Return the [X, Y] coordinate for the center point of the cell that contains the specified text.  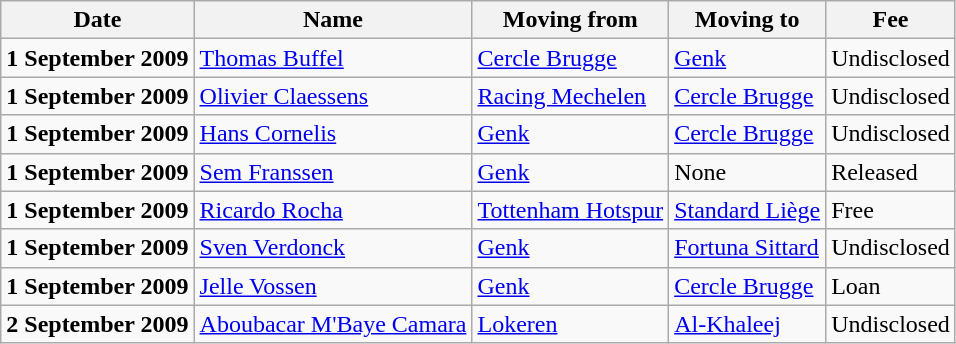
Olivier Claessens [333, 96]
Loan [891, 286]
2 September 2009 [98, 324]
Lokeren [570, 324]
Thomas Buffel [333, 58]
Tottenham Hotspur [570, 210]
Standard Liège [748, 210]
Sem Franssen [333, 172]
Aboubacar M'Baye Camara [333, 324]
Moving from [570, 20]
Moving to [748, 20]
Jelle Vossen [333, 286]
Al-Khaleej [748, 324]
Sven Verdonck [333, 248]
Racing Mechelen [570, 96]
Name [333, 20]
Fortuna Sittard [748, 248]
Released [891, 172]
None [748, 172]
Free [891, 210]
Date [98, 20]
Fee [891, 20]
Hans Cornelis [333, 134]
Ricardo Rocha [333, 210]
